Return (X, Y) of the center of cell containing provided text 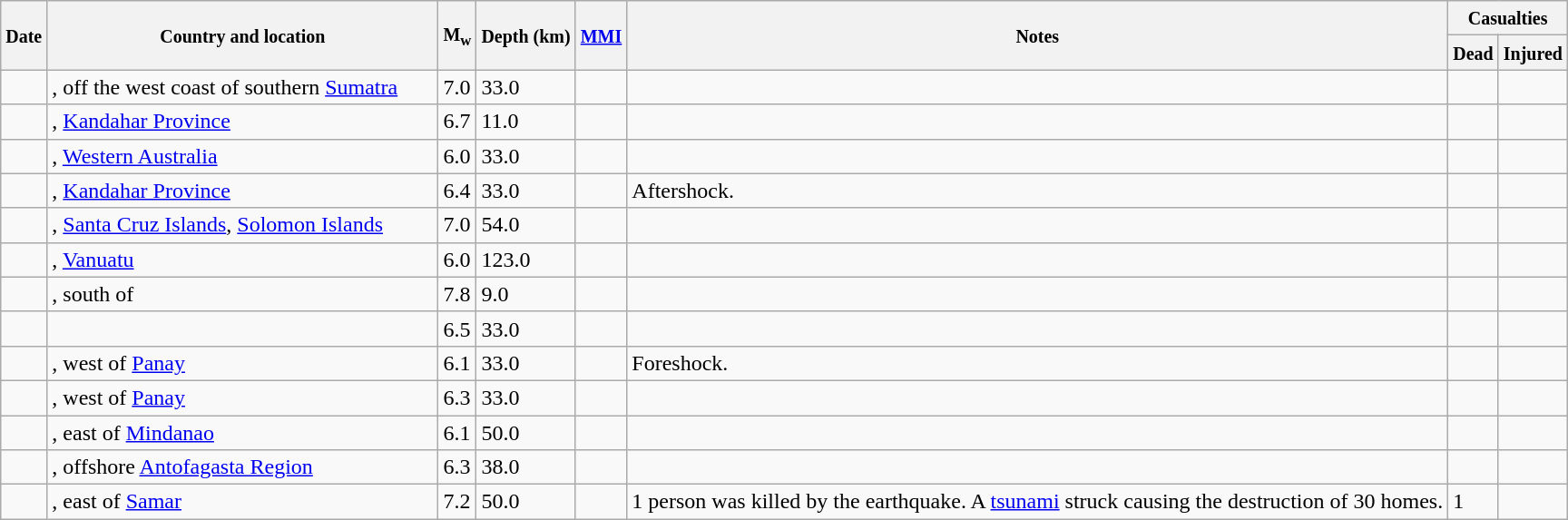
, Vanuatu (243, 260)
123.0 (526, 260)
54.0 (526, 225)
Depth (km) (526, 35)
6.7 (457, 122)
11.0 (526, 122)
Date (24, 35)
38.0 (526, 467)
MMI (601, 35)
Mw (457, 35)
Country and location (243, 35)
, Santa Cruz Islands, Solomon Islands (243, 225)
1 (1474, 502)
6.5 (457, 329)
, south of (243, 294)
Casualties (1508, 18)
Injured (1533, 53)
Foreshock. (1038, 363)
, east of Mindanao (243, 433)
7.8 (457, 294)
, Western Australia (243, 156)
, east of Samar (243, 502)
1 person was killed by the earthquake. A tsunami struck causing the destruction of 30 homes. (1038, 502)
, offshore Antofagasta Region (243, 467)
, off the west coast of southern Sumatra (243, 87)
Notes (1038, 35)
9.0 (526, 294)
6.4 (457, 191)
Aftershock. (1038, 191)
Dead (1474, 53)
7.2 (457, 502)
